Provide the (X, Y) coordinate of the cell's center where the given text is located.  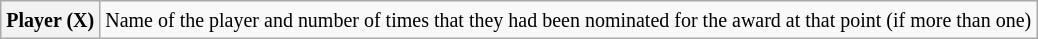
Name of the player and number of times that they had been nominated for the award at that point (if more than one) (568, 20)
Player (X) (50, 20)
